For the text-containing cell, return its midpoint in (x, y) coordinate format. 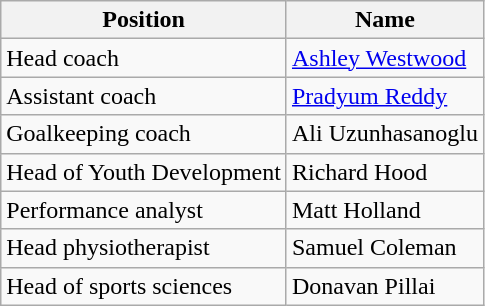
Samuel Coleman (384, 248)
Ashley Westwood (384, 58)
Head of Youth Development (144, 172)
Head physiotherapist (144, 248)
Head of sports sciences (144, 286)
Ali Uzunhasanoglu (384, 134)
Performance analyst (144, 210)
Position (144, 20)
Richard Hood (384, 172)
Assistant coach (144, 96)
Head coach (144, 58)
Donavan Pillai (384, 286)
Name (384, 20)
Matt Holland (384, 210)
Pradyum Reddy (384, 96)
Goalkeeping coach (144, 134)
